Output the (X, Y) coordinate of the center of the cell containing the given text.  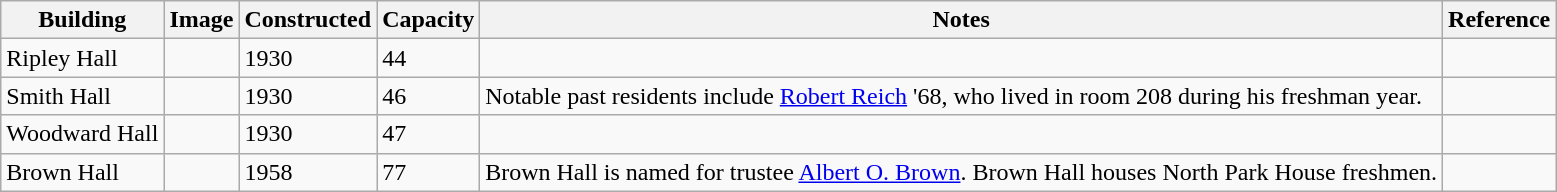
44 (428, 58)
Smith Hall (82, 96)
Ripley Hall (82, 58)
Constructed (308, 20)
Notable past residents include Robert Reich '68, who lived in room 208 during his freshman year. (962, 96)
Notes (962, 20)
Capacity (428, 20)
Woodward Hall (82, 134)
Brown Hall is named for trustee Albert O. Brown. Brown Hall houses North Park House freshmen. (962, 172)
Building (82, 20)
46 (428, 96)
77 (428, 172)
Brown Hall (82, 172)
47 (428, 134)
1958 (308, 172)
Image (202, 20)
Reference (1500, 20)
